Search for the cell housing the specified text and yield its (x, y) center coordinate. 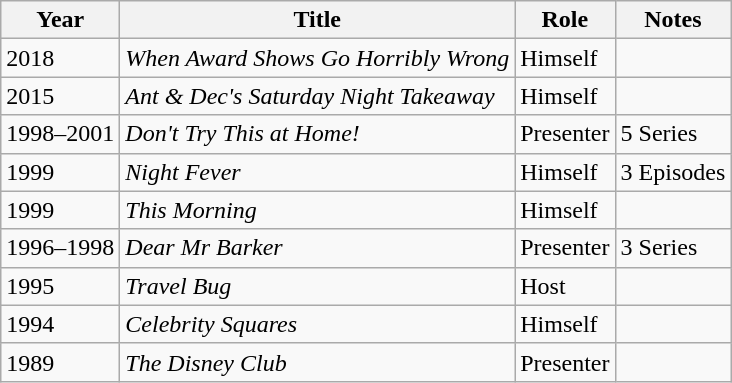
This Morning (318, 210)
Dear Mr Barker (318, 248)
Notes (673, 20)
Title (318, 20)
1994 (60, 324)
Don't Try This at Home! (318, 134)
Travel Bug (318, 286)
3 Series (673, 248)
3 Episodes (673, 172)
The Disney Club (318, 362)
1995 (60, 286)
Role (565, 20)
2015 (60, 96)
1998–2001 (60, 134)
Ant & Dec's Saturday Night Takeaway (318, 96)
1996–1998 (60, 248)
1989 (60, 362)
Year (60, 20)
Host (565, 286)
2018 (60, 58)
5 Series (673, 134)
Night Fever (318, 172)
When Award Shows Go Horribly Wrong (318, 58)
Celebrity Squares (318, 324)
